Scan for the cell matching the given text and deliver its [x, y] coordinate at center. 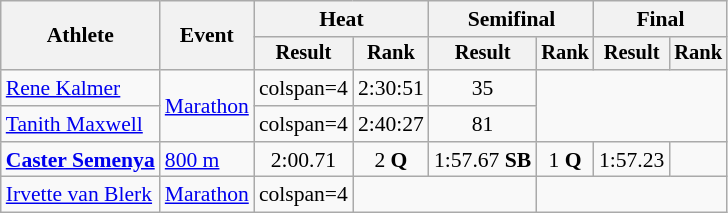
Rene Kalmer [80, 88]
Heat [342, 19]
800 m [207, 160]
2:30:51 [391, 88]
Final [660, 19]
Tanith Maxwell [80, 124]
2:40:27 [391, 124]
Caster Semenya [80, 160]
81 [482, 124]
Irvette van Blerk [80, 195]
2:00.71 [304, 160]
1:57.67 SB [482, 160]
2 Q [391, 160]
1 Q [565, 160]
1:57.23 [632, 160]
Athlete [80, 36]
Event [207, 36]
35 [482, 88]
Semifinal [512, 19]
